Pinpoint the cell where the given text exists, returning its [X, Y] midpoint coordinate. 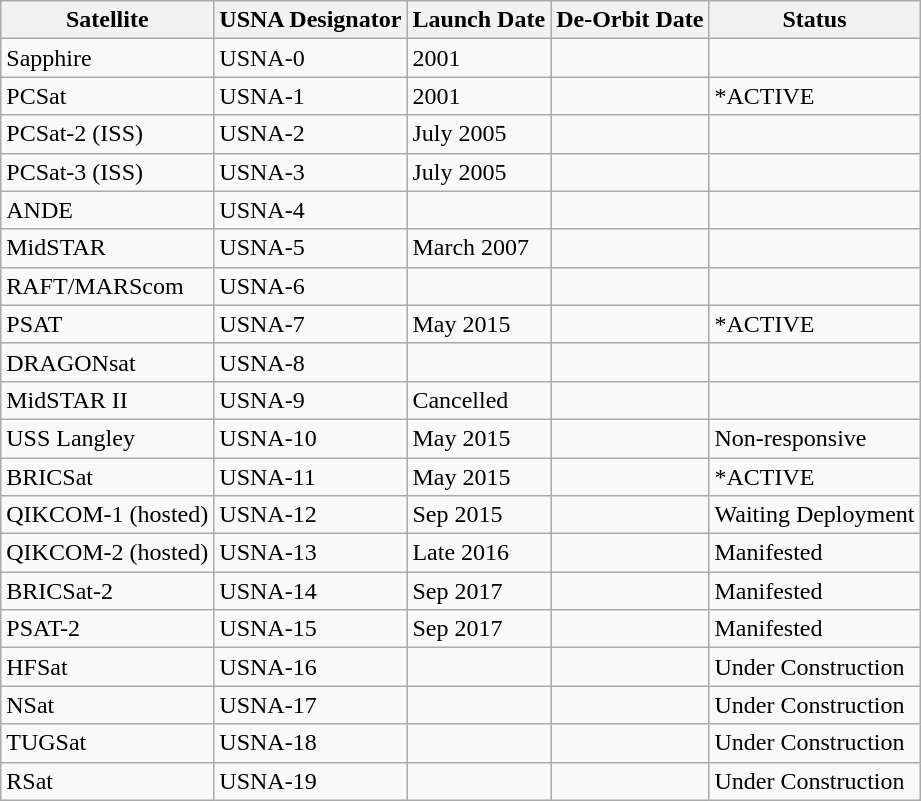
PSAT [108, 324]
USNA-6 [310, 286]
Waiting Deployment [814, 515]
USNA-17 [310, 705]
Late 2016 [479, 553]
USNA-0 [310, 58]
PCSat [108, 96]
Cancelled [479, 400]
USNA-7 [310, 324]
USNA-2 [310, 134]
USNA-13 [310, 553]
USNA-5 [310, 248]
USNA-14 [310, 591]
QIKCOM-2 (hosted) [108, 553]
USNA-18 [310, 743]
PCSat-2 (ISS) [108, 134]
HFSat [108, 667]
MidSTAR [108, 248]
BRICSat-2 [108, 591]
USNA Designator [310, 20]
USNA-16 [310, 667]
ANDE [108, 210]
RSat [108, 781]
USNA-1 [310, 96]
USNA-15 [310, 629]
PSAT-2 [108, 629]
USNA-8 [310, 362]
Satellite [108, 20]
NSat [108, 705]
Launch Date [479, 20]
Sapphire [108, 58]
USNA-19 [310, 781]
BRICSat [108, 477]
RAFT/MARScom [108, 286]
De-Orbit Date [630, 20]
TUGSat [108, 743]
USNA-4 [310, 210]
Status [814, 20]
March 2007 [479, 248]
USNA-12 [310, 515]
USNA-3 [310, 172]
Non-responsive [814, 438]
USNA-10 [310, 438]
USS Langley [108, 438]
USNA-9 [310, 400]
DRAGONsat [108, 362]
MidSTAR II [108, 400]
PCSat-3 (ISS) [108, 172]
USNA-11 [310, 477]
Sep 2015 [479, 515]
QIKCOM-1 (hosted) [108, 515]
